Pinpoint the cell where the given text exists, returning its [X, Y] midpoint coordinate. 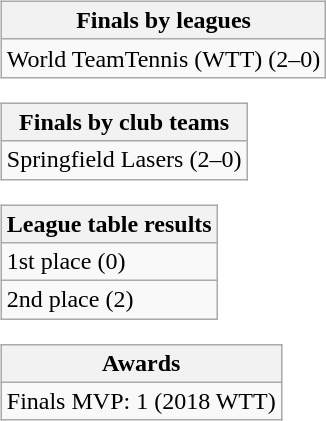
World TeamTennis (WTT) (2–0) [164, 58]
Finals MVP: 1 (2018 WTT) [141, 401]
Finals by club teams [124, 122]
2nd place (2) [109, 300]
Awards [141, 363]
1st place (0) [109, 262]
Springfield Lasers (2–0) [124, 160]
League table results [109, 223]
Finals by leagues [164, 20]
